Provide the (X, Y) coordinate of the cell's center where the given text is located.  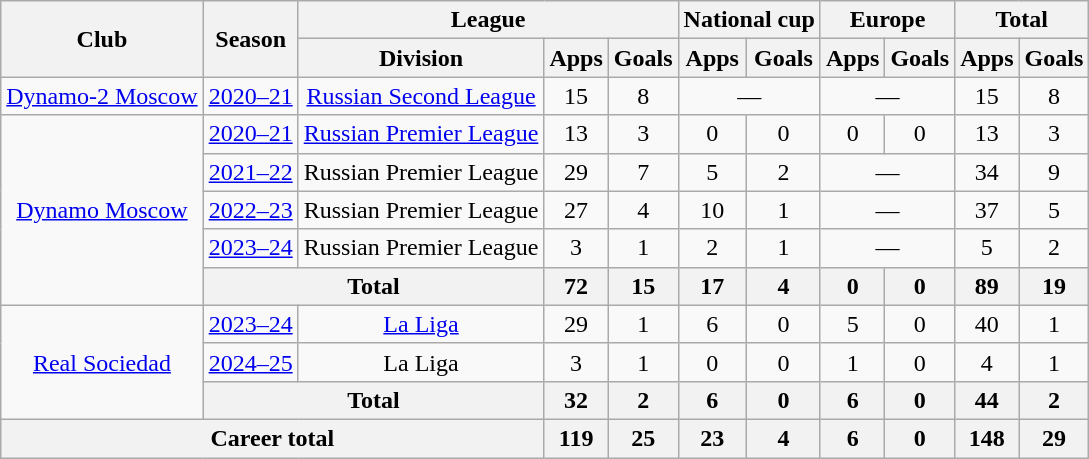
25 (643, 438)
40 (987, 324)
89 (987, 286)
Club (102, 39)
9 (1054, 172)
Season (250, 39)
19 (1054, 286)
17 (712, 286)
2024–25 (250, 362)
32 (576, 400)
119 (576, 438)
Dynamo-2 Moscow (102, 96)
2022–23 (250, 210)
23 (712, 438)
37 (987, 210)
Russian Second League (421, 96)
Real Sociedad (102, 362)
44 (987, 400)
Career total (272, 438)
10 (712, 210)
148 (987, 438)
Division (421, 58)
7 (643, 172)
League (488, 20)
2021–22 (250, 172)
Europe (887, 20)
34 (987, 172)
72 (576, 286)
Dynamo Moscow (102, 210)
National cup (749, 20)
27 (576, 210)
